Search for the cell housing the specified text and yield its [X, Y] center coordinate. 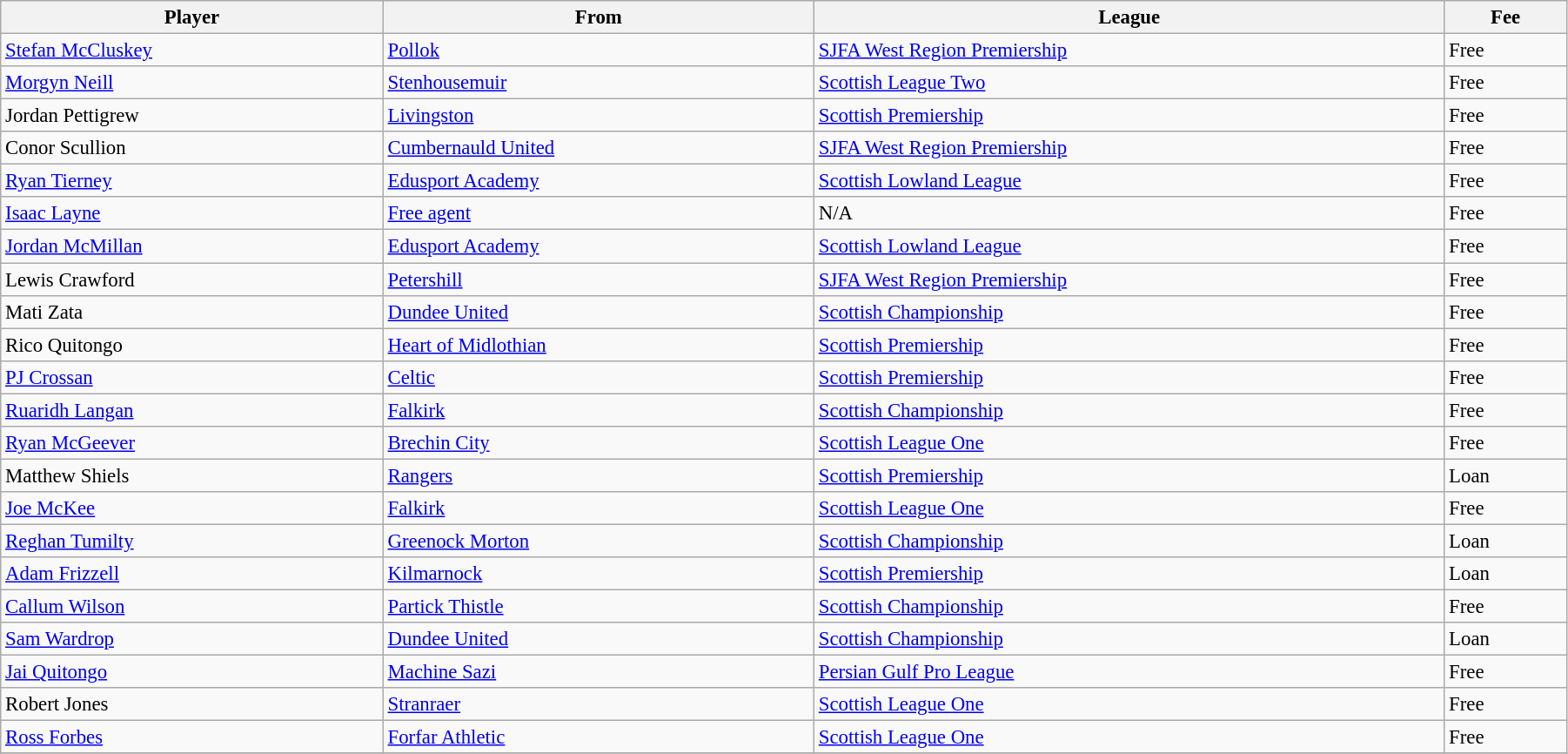
Stenhousemuir [599, 83]
Machine Sazi [599, 672]
Rangers [599, 475]
Ryan McGeever [192, 443]
Sam Wardrop [192, 639]
N/A [1129, 213]
Matthew Shiels [192, 475]
Stranraer [599, 704]
Adam Frizzell [192, 574]
PJ Crossan [192, 377]
Brechin City [599, 443]
Jordan McMillan [192, 246]
Mati Zata [192, 312]
Partick Thistle [599, 607]
Heart of Midlothian [599, 345]
Conor Scullion [192, 148]
Livingston [599, 116]
Ryan Tierney [192, 181]
Cumbernauld United [599, 148]
Pollok [599, 50]
Joe McKee [192, 508]
Rico Quitongo [192, 345]
Kilmarnock [599, 574]
Morgyn Neill [192, 83]
League [1129, 17]
Robert Jones [192, 704]
Isaac Layne [192, 213]
From [599, 17]
Jordan Pettigrew [192, 116]
Petershill [599, 279]
Celtic [599, 377]
Stefan McCluskey [192, 50]
Greenock Morton [599, 541]
Jai Quitongo [192, 672]
Player [192, 17]
Fee [1505, 17]
Scottish League Two [1129, 83]
Callum Wilson [192, 607]
Persian Gulf Pro League [1129, 672]
Lewis Crawford [192, 279]
Forfar Athletic [599, 737]
Reghan Tumilty [192, 541]
Ruaridh Langan [192, 410]
Ross Forbes [192, 737]
Free agent [599, 213]
